Determine the [x, y] coordinate at the center of the cell enclosing the given text.  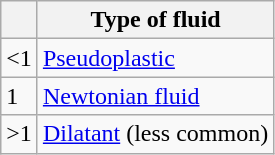
<1 [20, 58]
Dilatant (less common) [155, 134]
Pseudoplastic [155, 58]
>1 [20, 134]
Type of fluid [155, 20]
1 [20, 96]
Newtonian fluid [155, 96]
